Determine the (X, Y) coordinate at the center of the cell enclosing the given text.  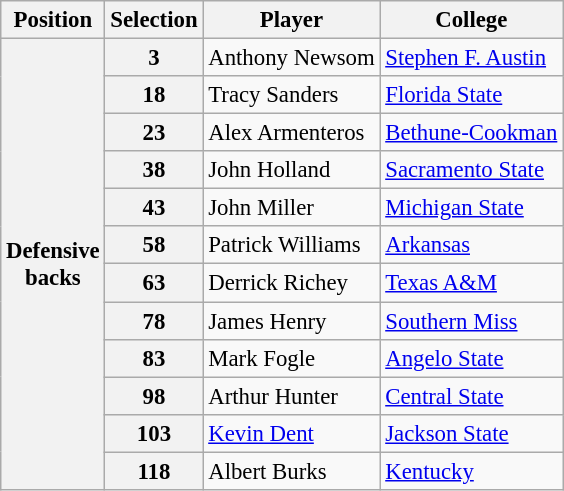
Alex Armenteros (292, 133)
83 (154, 358)
Michigan State (472, 208)
Bethune-Cookman (472, 133)
Jackson State (472, 433)
Southern Miss (472, 321)
Central State (472, 396)
John Miller (292, 208)
John Holland (292, 170)
43 (154, 208)
Sacramento State (472, 170)
Patrick Williams (292, 245)
103 (154, 433)
James Henry (292, 321)
Kevin Dent (292, 433)
23 (154, 133)
Mark Fogle (292, 358)
98 (154, 396)
Albert Burks (292, 471)
Anthony Newsom (292, 58)
38 (154, 170)
58 (154, 245)
Florida State (472, 95)
Player (292, 20)
118 (154, 471)
Position (53, 20)
Stephen F. Austin (472, 58)
Arthur Hunter (292, 396)
Derrick Richey (292, 283)
Kentucky (472, 471)
18 (154, 95)
63 (154, 283)
Tracy Sanders (292, 95)
Arkansas (472, 245)
3 (154, 58)
College (472, 20)
78 (154, 321)
Texas A&M (472, 283)
Defensivebacks (53, 264)
Angelo State (472, 358)
Selection (154, 20)
